Provide the (x, y) coordinate of the cell's center where the given text is located.  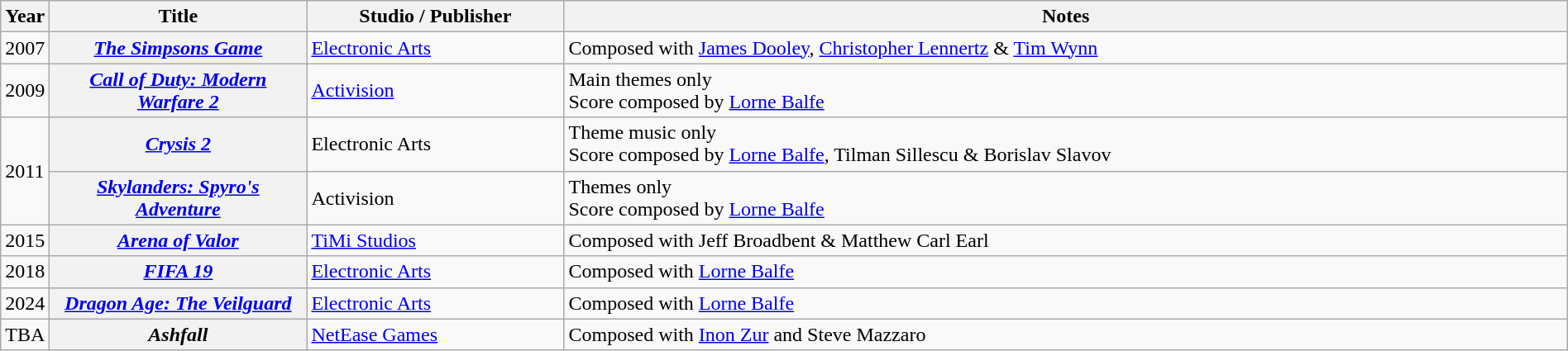
FIFA 19 (179, 272)
Arena of Valor (179, 240)
Ashfall (179, 334)
Composed with James Dooley, Christopher Lennertz & Tim Wynn (1065, 48)
Year (25, 17)
2011 (25, 171)
Composed with Jeff Broadbent & Matthew Carl Earl (1065, 240)
Crysis 2 (179, 144)
2007 (25, 48)
Theme music onlyScore composed by Lorne Balfe, Tilman Sillescu & Borislav Slavov (1065, 144)
Themes onlyScore composed by Lorne Balfe (1065, 198)
Call of Duty: Modern Warfare 2 (179, 91)
2009 (25, 91)
Skylanders: Spyro's Adventure (179, 198)
TBA (25, 334)
2018 (25, 272)
The Simpsons Game (179, 48)
NetEase Games (435, 334)
TiMi Studios (435, 240)
2015 (25, 240)
Dragon Age: The Veilguard (179, 303)
Title (179, 17)
Notes (1065, 17)
Main themes onlyScore composed by Lorne Balfe (1065, 91)
Studio / Publisher (435, 17)
2024 (25, 303)
Composed with Inon Zur and Steve Mazzaro (1065, 334)
